From the cell containing the given text, extract its center point as [X, Y] coordinate. 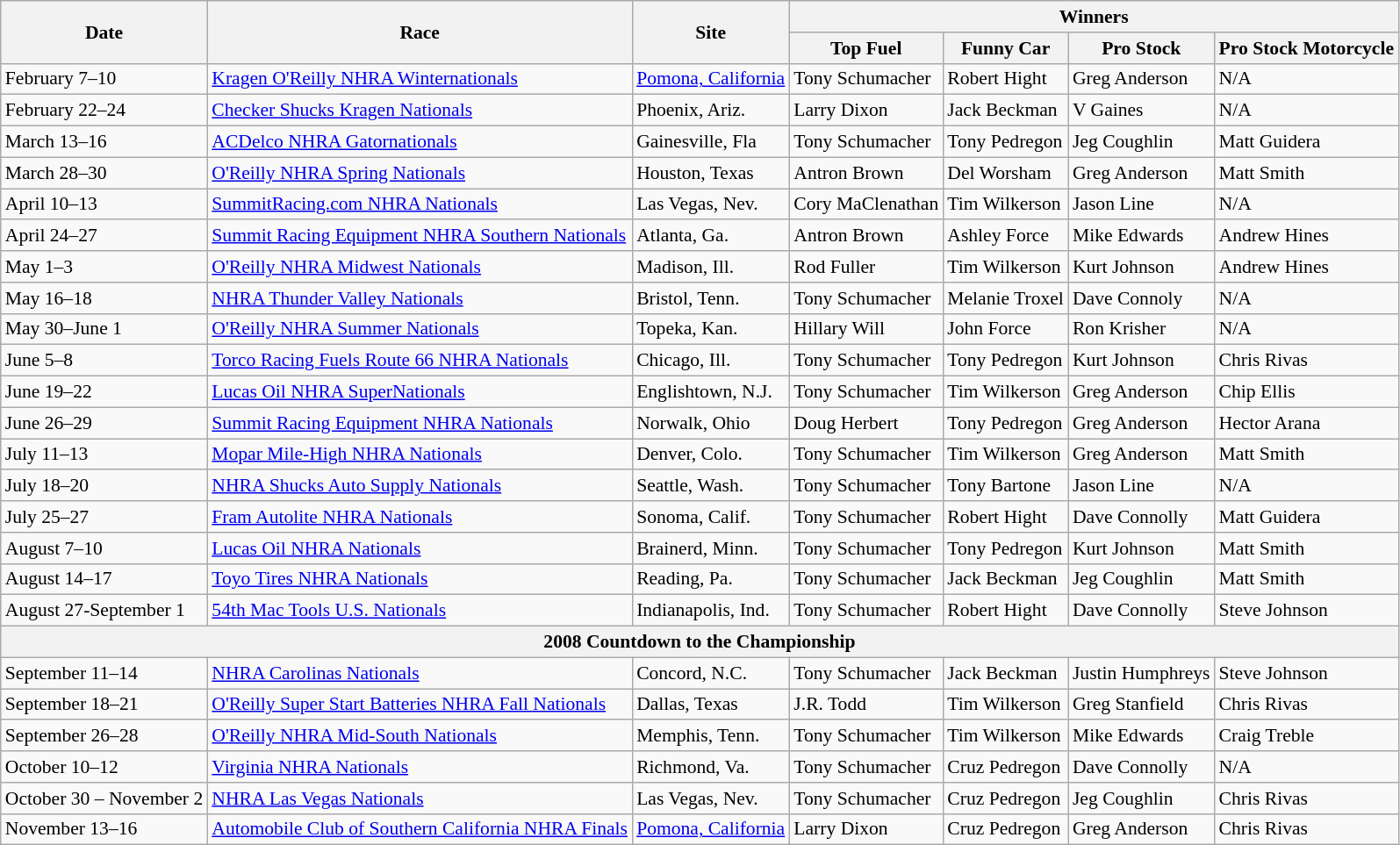
Craig Treble [1307, 736]
Dave Connoly [1141, 298]
Sonoma, Calif. [711, 517]
May 30–June 1 [104, 329]
SummitRacing.com NHRA Nationals [420, 204]
August 14–17 [104, 579]
Pro Stock Motorcycle [1307, 48]
September 11–14 [104, 673]
Justin Humphreys [1141, 673]
Hector Arana [1307, 423]
Summit Racing Equipment NHRA Southern Nationals [420, 236]
Dallas, Texas [711, 705]
Site [711, 32]
2008 Countdown to the Championship [700, 642]
J.R. Todd [865, 705]
Chip Ellis [1307, 392]
Checker Shucks Kragen Nationals [420, 111]
February 7–10 [104, 79]
July 18–20 [104, 486]
June 5–8 [104, 361]
Chicago, Ill. [711, 361]
February 22–24 [104, 111]
Hillary Will [865, 329]
Doug Herbert [865, 423]
54th Mac Tools U.S. Nationals [420, 611]
Ron Krisher [1141, 329]
Virginia NHRA Nationals [420, 767]
Top Fuel [865, 48]
V Gaines [1141, 111]
Cory MaClenathan [865, 204]
Kragen O'Reilly NHRA Winternationals [420, 79]
Race [420, 32]
Melanie Troxel [1006, 298]
Winners [1094, 17]
August 7–10 [104, 548]
August 27-September 1 [104, 611]
Date [104, 32]
Lucas Oil NHRA Nationals [420, 548]
Fram Autolite NHRA Nationals [420, 517]
Richmond, Va. [711, 767]
Phoenix, Ariz. [711, 111]
Ashley Force [1006, 236]
Rod Fuller [865, 267]
Memphis, Tenn. [711, 736]
O'Reilly Super Start Batteries NHRA Fall Nationals [420, 705]
O'Reilly NHRA Spring Nationals [420, 173]
Denver, Colo. [711, 455]
Atlanta, Ga. [711, 236]
Norwalk, Ohio [711, 423]
June 26–29 [104, 423]
July 25–27 [104, 517]
May 1–3 [104, 267]
September 26–28 [104, 736]
O'Reilly NHRA Mid-South Nationals [420, 736]
May 16–18 [104, 298]
John Force [1006, 329]
NHRA Las Vegas Nationals [420, 798]
Automobile Club of Southern California NHRA Finals [420, 829]
March 28–30 [104, 173]
March 13–16 [104, 142]
Tony Bartone [1006, 486]
Summit Racing Equipment NHRA Nationals [420, 423]
October 10–12 [104, 767]
Topeka, Kan. [711, 329]
Englishtown, N.J. [711, 392]
NHRA Thunder Valley Nationals [420, 298]
April 24–27 [104, 236]
NHRA Shucks Auto Supply Nationals [420, 486]
April 10–13 [104, 204]
Mopar Mile-High NHRA Nationals [420, 455]
ACDelco NHRA Gatornationals [420, 142]
Bristol, Tenn. [711, 298]
September 18–21 [104, 705]
Madison, Ill. [711, 267]
Reading, Pa. [711, 579]
Concord, N.C. [711, 673]
June 19–22 [104, 392]
Del Worsham [1006, 173]
Gainesville, Fla [711, 142]
Indianapolis, Ind. [711, 611]
Seattle, Wash. [711, 486]
Brainerd, Minn. [711, 548]
Torco Racing Fuels Route 66 NHRA Nationals [420, 361]
November 13–16 [104, 829]
O'Reilly NHRA Midwest Nationals [420, 267]
Funny Car [1006, 48]
Pro Stock [1141, 48]
Toyo Tires NHRA Nationals [420, 579]
Greg Stanfield [1141, 705]
Houston, Texas [711, 173]
October 30 – November 2 [104, 798]
O'Reilly NHRA Summer Nationals [420, 329]
July 11–13 [104, 455]
NHRA Carolinas Nationals [420, 673]
Lucas Oil NHRA SuperNationals [420, 392]
